Search for the cell housing the specified text and yield its [X, Y] center coordinate. 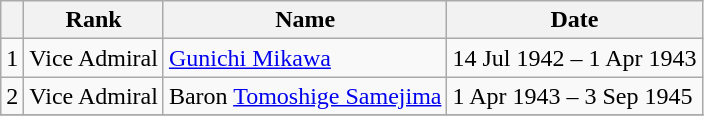
Rank [94, 20]
1 Apr 1943 – 3 Sep 1945 [574, 96]
Name [305, 20]
Gunichi Mikawa [305, 58]
Date [574, 20]
14 Jul 1942 – 1 Apr 1943 [574, 58]
1 [12, 58]
2 [12, 96]
Baron Tomoshige Samejima [305, 96]
